Scan for the cell matching the given text and deliver its (X, Y) coordinate at center. 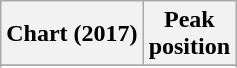
Chart (2017) (72, 34)
Peak position (189, 34)
